Identify which cell holds the provided text, then report its [X, Y] central coordinate. 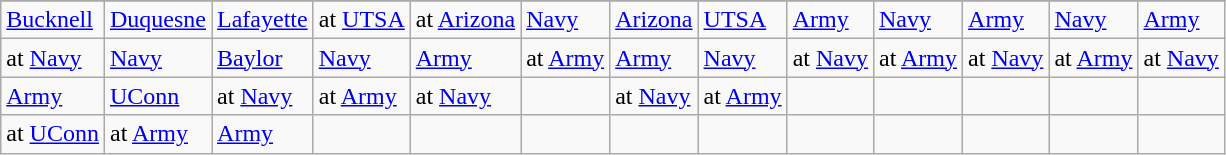
Lafayette [263, 20]
Baylor [263, 58]
Duquesne [158, 20]
Bucknell [53, 20]
at UTSA [362, 20]
at Arizona [465, 20]
at UConn [53, 134]
UTSA [742, 20]
Arizona [654, 20]
UConn [158, 96]
